Identify which cell holds the provided text, then report its (X, Y) central coordinate. 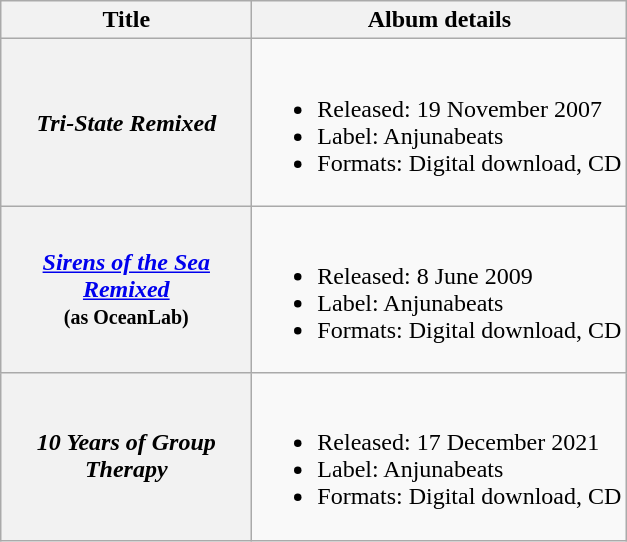
Title (126, 20)
Released: 19 November 2007Label: AnjunabeatsFormats: Digital download, CD (440, 122)
Album details (440, 20)
Sirens of the Sea Remixed(as OceanLab) (126, 290)
Tri-State Remixed (126, 122)
10 Years of Group Therapy (126, 456)
Released: 17 December 2021Label: AnjunabeatsFormats: Digital download, CD (440, 456)
Released: 8 June 2009Label: AnjunabeatsFormats: Digital download, CD (440, 290)
